Provide the [X, Y] coordinate of the cell's center where the given text is located.  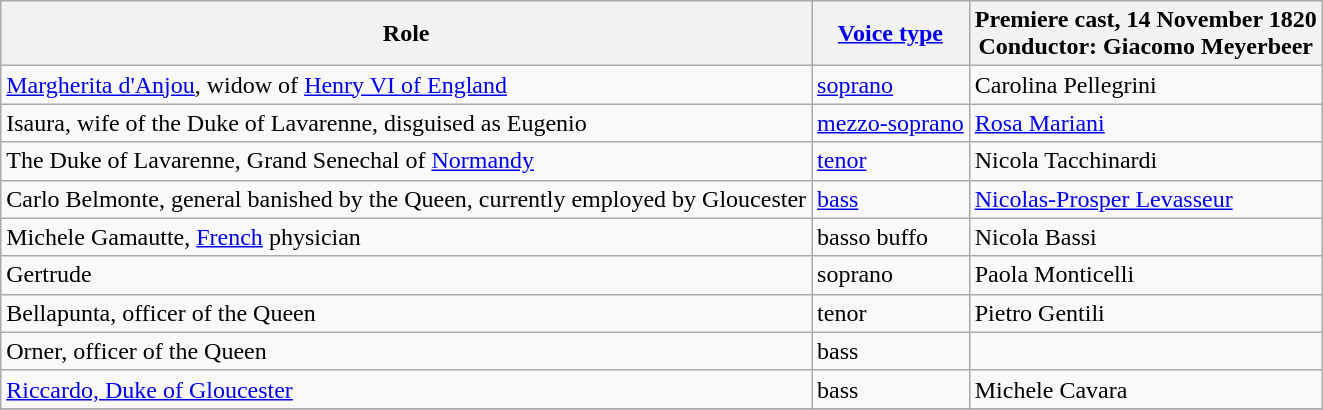
Carlo Belmonte, general banished by the Queen, currently employed by Gloucester [406, 199]
Orner, officer of the Queen [406, 351]
Nicola Bassi [1146, 237]
Carolina Pellegrini [1146, 85]
Bellapunta, officer of the Queen [406, 313]
Michele Gamautte, French physician [406, 237]
Premiere cast, 14 November 1820Conductor: Giacomo Meyerbeer [1146, 34]
Voice type [891, 34]
Margherita d'Anjou, widow of Henry VI of England [406, 85]
Pietro Gentili [1146, 313]
basso buffo [891, 237]
Nicolas-Prosper Levasseur [1146, 199]
Isaura, wife of the Duke of Lavarenne, disguised as Eugenio [406, 123]
Paola Monticelli [1146, 275]
Michele Cavara [1146, 389]
Gertrude [406, 275]
Nicola Tacchinardi [1146, 161]
mezzo-soprano [891, 123]
Role [406, 34]
Rosa Mariani [1146, 123]
Riccardo, Duke of Gloucester [406, 389]
The Duke of Lavarenne, Grand Senechal of Normandy [406, 161]
